Return (x, y) of the center of cell containing provided text 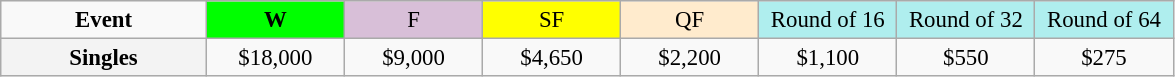
Round of 64 (1104, 20)
$4,650 (552, 58)
W (275, 20)
$18,000 (275, 58)
$275 (1104, 58)
SF (552, 20)
$550 (966, 58)
Round of 32 (966, 20)
Round of 16 (828, 20)
$2,200 (690, 58)
QF (690, 20)
Event (104, 20)
$9,000 (413, 58)
$1,100 (828, 58)
Singles (104, 58)
F (413, 20)
